Pinpoint the cell where the given text exists, returning its [x, y] midpoint coordinate. 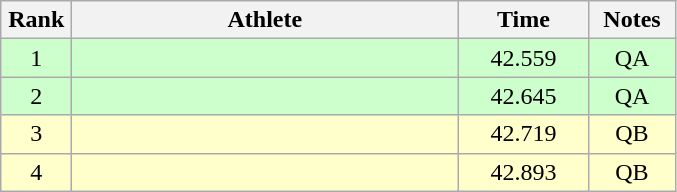
42.893 [524, 172]
4 [36, 172]
42.559 [524, 58]
42.719 [524, 134]
2 [36, 96]
Notes [632, 20]
Rank [36, 20]
1 [36, 58]
Time [524, 20]
42.645 [524, 96]
3 [36, 134]
Athlete [265, 20]
